Output the [X, Y] coordinate of the center of the cell containing the given text.  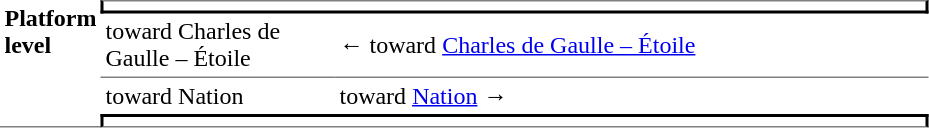
Platform level [50, 64]
toward Charles de Gaulle – Étoile [218, 46]
toward Nation [218, 96]
toward Nation → [632, 96]
← toward Charles de Gaulle – Étoile [632, 46]
